Provide the (X, Y) coordinate of the cell's center where the given text is located.  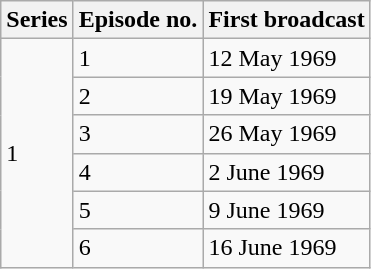
First broadcast (286, 20)
5 (138, 210)
19 May 1969 (286, 96)
2 (138, 96)
Episode no. (138, 20)
Series (37, 20)
16 June 1969 (286, 248)
3 (138, 134)
2 June 1969 (286, 172)
9 June 1969 (286, 210)
26 May 1969 (286, 134)
4 (138, 172)
12 May 1969 (286, 58)
6 (138, 248)
